Search for the cell housing the specified text and yield its (x, y) center coordinate. 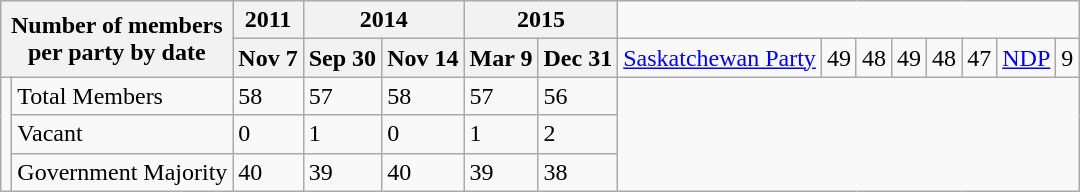
2 (578, 134)
Total Members (122, 96)
2014 (384, 20)
2011 (268, 20)
47 (980, 58)
Nov 14 (423, 58)
56 (578, 96)
Mar 9 (501, 58)
Saskatchewan Party (720, 58)
Number of membersper party by date (117, 39)
38 (578, 172)
Nov 7 (268, 58)
Dec 31 (578, 58)
Government Majority (122, 172)
NDP (1026, 58)
2015 (541, 20)
Vacant (122, 134)
Sep 30 (342, 58)
9 (1068, 58)
